Return the (X, Y) coordinate for the center point of the cell that contains the specified text.  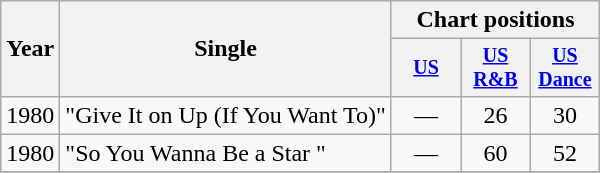
USDance (564, 68)
Chart positions (495, 20)
USR&B (496, 68)
US (426, 68)
26 (496, 115)
Single (226, 49)
30 (564, 115)
52 (564, 153)
60 (496, 153)
"So You Wanna Be a Star " (226, 153)
Year (30, 49)
"Give It on Up (If You Want To)" (226, 115)
